Output the [x, y] coordinate of the center of the cell containing the given text.  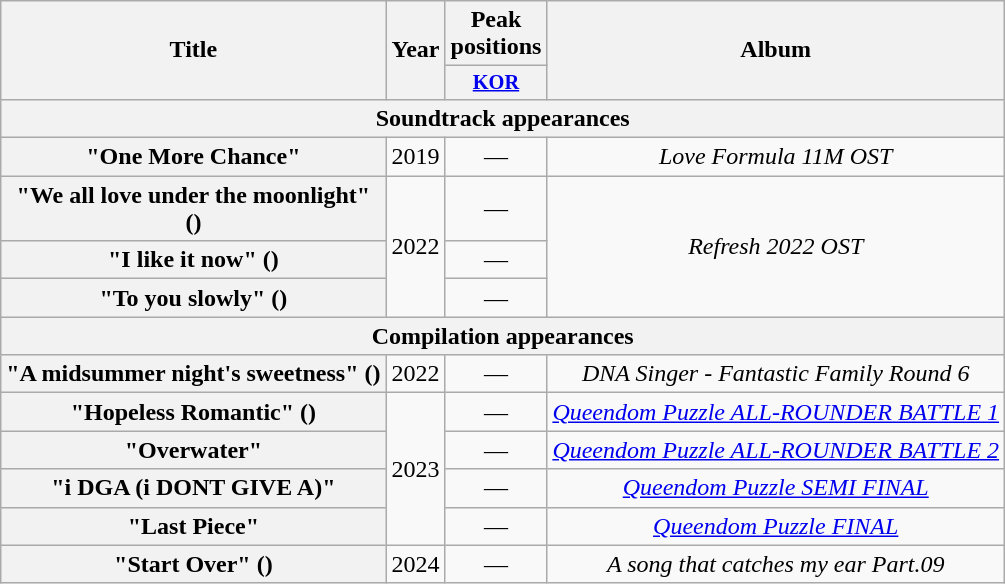
2024 [416, 564]
Queendom Puzzle SEMI FINAL [776, 488]
Album [776, 50]
Queendom Puzzle ALL-ROUNDER BATTLE 2 [776, 450]
Year [416, 50]
Compilation appearances [503, 336]
"Hopeless Romantic" () [194, 412]
Peak positions [496, 34]
Refresh 2022 OST [776, 246]
2019 [416, 157]
"i DGA (i DONT GIVE A)" [194, 488]
DNA Singer - Fantastic Family Round 6 [776, 374]
Love Formula 11M OST [776, 157]
"We all love under the moonlight" () [194, 208]
"I like it now" () [194, 260]
"Overwater" [194, 450]
Title [194, 50]
Soundtrack appearances [503, 118]
"Start Over" () [194, 564]
"To you slowly" () [194, 298]
KOR [496, 83]
"A midsummer night's sweetness" () [194, 374]
"One More Chance" [194, 157]
Queendom Puzzle FINAL [776, 526]
2023 [416, 469]
"Last Piece" [194, 526]
A song that catches my ear Part.09 [776, 564]
Queendom Puzzle ALL-ROUNDER BATTLE 1 [776, 412]
